For the text-containing cell, return its midpoint in (X, Y) coordinate format. 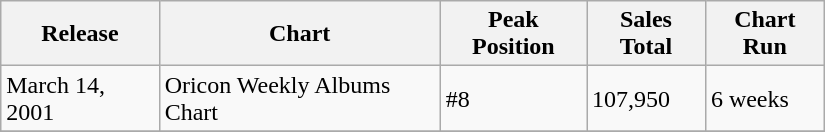
#8 (513, 98)
Release (80, 34)
Sales Total (646, 34)
107,950 (646, 98)
Chart (300, 34)
March 14, 2001 (80, 98)
Peak Position (513, 34)
Oricon Weekly Albums Chart (300, 98)
6 weeks (764, 98)
Chart Run (764, 34)
